Capture the cell that displays the provided text and extract its [x, y] central coordinate. 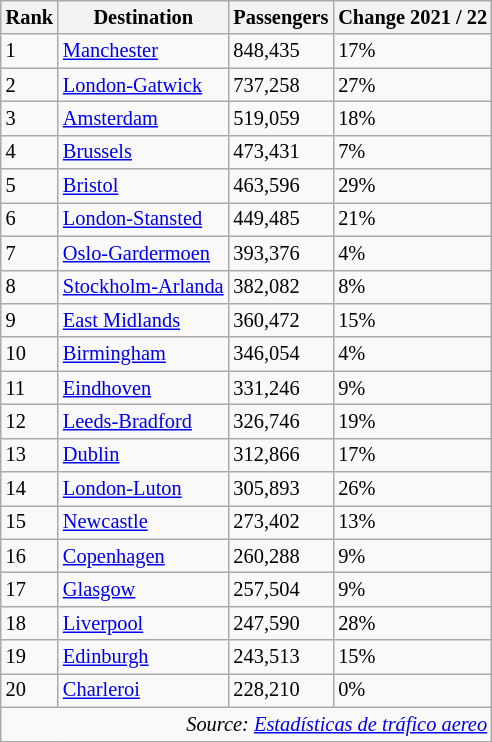
27% [412, 85]
312,866 [280, 455]
14 [30, 489]
26% [412, 489]
382,082 [280, 287]
Charleroi [143, 690]
260,288 [280, 556]
19% [412, 421]
Stockholm-Arlanda [143, 287]
East Midlands [143, 320]
449,485 [280, 219]
273,402 [280, 522]
13 [30, 455]
Source: Estadísticas de tráfico aereo [246, 724]
Edinburgh [143, 657]
15 [30, 522]
346,054 [280, 354]
7% [412, 152]
305,893 [280, 489]
Passengers [280, 17]
Amsterdam [143, 118]
Liverpool [143, 623]
2 [30, 85]
257,504 [280, 589]
243,513 [280, 657]
3 [30, 118]
18 [30, 623]
6 [30, 219]
Leeds-Bradford [143, 421]
London-Gatwick [143, 85]
20 [30, 690]
Copenhagen [143, 556]
Destination [143, 17]
17 [30, 589]
Rank [30, 17]
360,472 [280, 320]
519,059 [280, 118]
228,210 [280, 690]
463,596 [280, 186]
Eindhoven [143, 388]
10 [30, 354]
0% [412, 690]
Newcastle [143, 522]
12 [30, 421]
473,431 [280, 152]
Birmingham [143, 354]
8 [30, 287]
326,746 [280, 421]
Manchester [143, 51]
737,258 [280, 85]
5 [30, 186]
393,376 [280, 253]
4 [30, 152]
9 [30, 320]
247,590 [280, 623]
848,435 [280, 51]
7 [30, 253]
28% [412, 623]
19 [30, 657]
Dublin [143, 455]
1 [30, 51]
Bristol [143, 186]
11 [30, 388]
London-Luton [143, 489]
16 [30, 556]
Glasgow [143, 589]
18% [412, 118]
Brussels [143, 152]
Change 2021 / 22 [412, 17]
13% [412, 522]
331,246 [280, 388]
Oslo-Gardermoen [143, 253]
29% [412, 186]
8% [412, 287]
London-Stansted [143, 219]
21% [412, 219]
